Output the (x, y) coordinate of the center of the cell containing the given text.  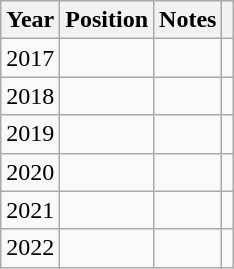
2022 (30, 248)
2021 (30, 210)
2020 (30, 172)
2017 (30, 58)
2019 (30, 134)
Year (30, 20)
Notes (188, 20)
2018 (30, 96)
Position (107, 20)
